Provide the [x, y] coordinate of the cell's center where the given text is located.  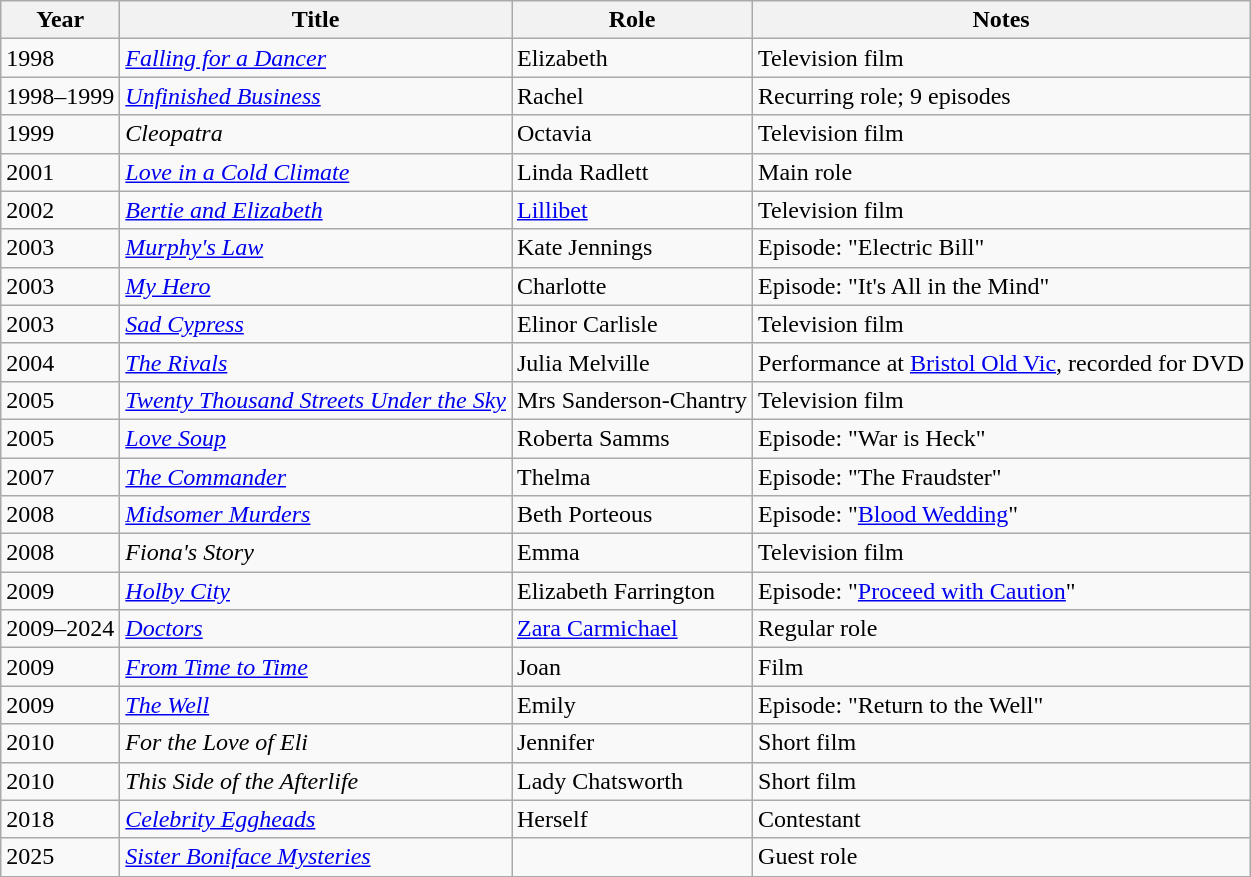
Lady Chatsworth [632, 781]
Murphy's Law [316, 248]
1998 [60, 58]
Fiona's Story [316, 553]
Episode: "Proceed with Caution" [1002, 591]
Roberta Samms [632, 438]
Performance at Bristol Old Vic, recorded for DVD [1002, 362]
Episode: "War is Heck" [1002, 438]
Octavia [632, 134]
Julia Melville [632, 362]
Lillibet [632, 210]
Film [1002, 667]
2018 [60, 819]
1999 [60, 134]
Contestant [1002, 819]
Episode: "Blood Wedding" [1002, 515]
From Time to Time [316, 667]
Mrs Sanderson-Chantry [632, 400]
The Rivals [316, 362]
The Commander [316, 477]
Emma [632, 553]
Episode: "Electric Bill" [1002, 248]
Elizabeth Farrington [632, 591]
The Well [316, 705]
Love Soup [316, 438]
Bertie and Elizabeth [316, 210]
Doctors [316, 629]
For the Love of Eli [316, 743]
Sister Boniface Mysteries [316, 857]
Charlotte [632, 286]
2025 [60, 857]
Beth Porteous [632, 515]
Falling for a Dancer [316, 58]
Linda Radlett [632, 172]
Episode: "Return to the Well" [1002, 705]
2007 [60, 477]
My Hero [316, 286]
Notes [1002, 20]
2009–2024 [60, 629]
Holby City [316, 591]
Episode: "The Fraudster" [1002, 477]
Midsomer Murders [316, 515]
Jennifer [632, 743]
Herself [632, 819]
2004 [60, 362]
Guest role [1002, 857]
Love in a Cold Climate [316, 172]
Twenty Thousand Streets Under the Sky [316, 400]
Elizabeth [632, 58]
This Side of the Afterlife [316, 781]
Joan [632, 667]
Celebrity Eggheads [316, 819]
1998–1999 [60, 96]
Zara Carmichael [632, 629]
Recurring role; 9 episodes [1002, 96]
Emily [632, 705]
Main role [1002, 172]
Title [316, 20]
Sad Cypress [316, 324]
Episode: "It's All in the Mind" [1002, 286]
Regular role [1002, 629]
2002 [60, 210]
Rachel [632, 96]
Unfinished Business [316, 96]
Year [60, 20]
Kate Jennings [632, 248]
Cleopatra [316, 134]
Thelma [632, 477]
Elinor Carlisle [632, 324]
Role [632, 20]
2001 [60, 172]
